Find where the given text appears and provide that cell's center as (x, y) coordinate. 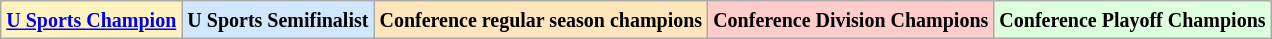
Conference regular season champions (541, 20)
U Sports Champion (92, 20)
Conference Division Champions (851, 20)
Conference Playoff Champions (1132, 20)
U Sports Semifinalist (278, 20)
